Detect which cell encompasses the target text, then output its [X, Y] center coordinate. 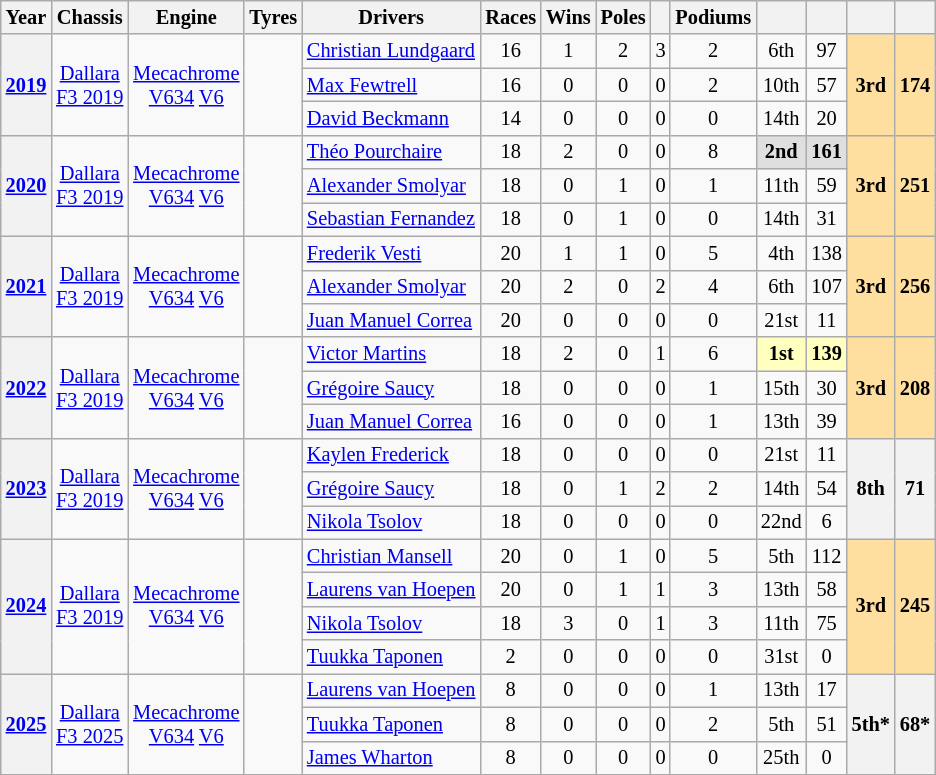
Chassis [90, 17]
25th [781, 758]
Tyres [273, 17]
51 [826, 724]
10th [781, 85]
DallaraF3 2025 [90, 724]
15th [781, 388]
David Beckmann [391, 118]
4th [781, 253]
97 [826, 51]
31 [826, 219]
2019 [26, 84]
54 [826, 489]
Kaylen Frederick [391, 455]
208 [915, 388]
139 [826, 354]
107 [826, 287]
Christian Lundgaard [391, 51]
31st [781, 657]
112 [826, 556]
Max Fewtrell [391, 85]
2023 [26, 488]
256 [915, 286]
Drivers [391, 17]
2024 [26, 606]
14 [510, 118]
2025 [26, 724]
161 [826, 152]
Sebastian Fernandez [391, 219]
2021 [26, 286]
17 [826, 690]
58 [826, 589]
251 [915, 186]
57 [826, 85]
75 [826, 623]
39 [826, 421]
Poles [624, 17]
68* [915, 724]
Frederik Vesti [391, 253]
59 [826, 186]
138 [826, 253]
Wins [568, 17]
5th* [871, 724]
Victor Martins [391, 354]
Year [26, 17]
174 [915, 84]
Engine [186, 17]
4 [713, 287]
71 [915, 488]
Théo Pourchaire [391, 152]
2022 [26, 388]
245 [915, 606]
2020 [26, 186]
1st [781, 354]
Podiums [713, 17]
22nd [781, 522]
2nd [781, 152]
Races [510, 17]
30 [826, 388]
8th [871, 488]
Christian Mansell [391, 556]
James Wharton [391, 758]
